Search for the cell housing the specified text and yield its [X, Y] center coordinate. 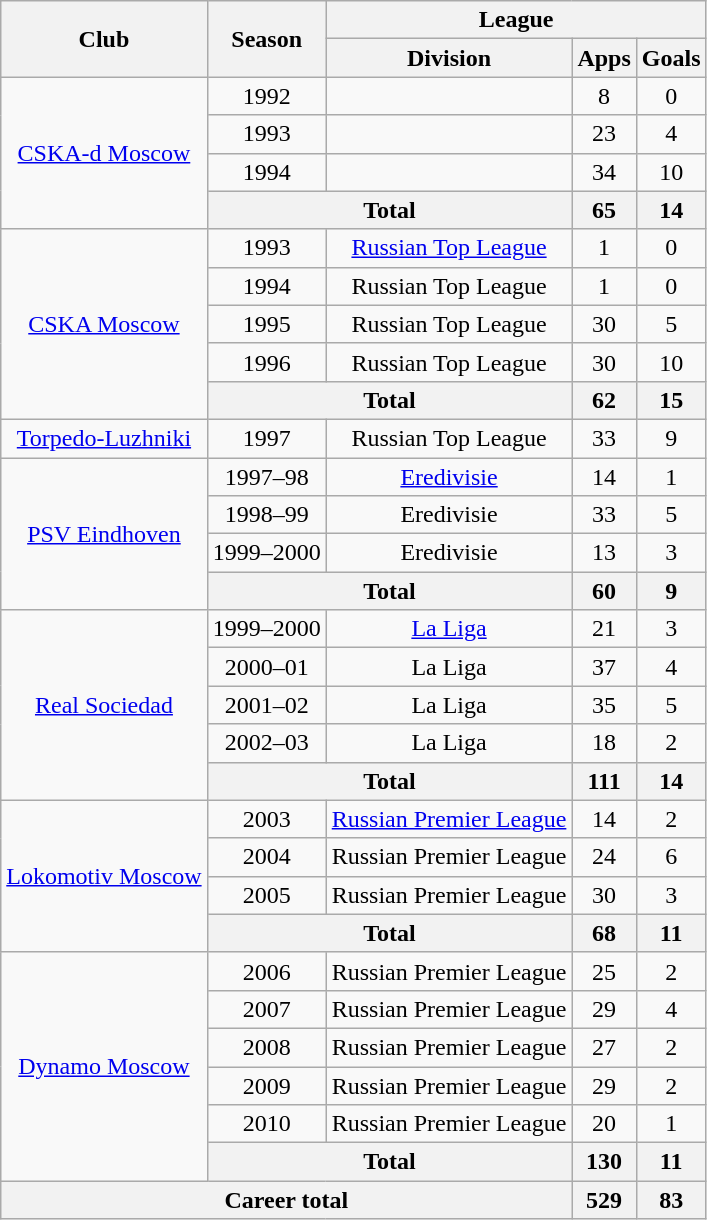
League [516, 20]
2004 [266, 857]
1995 [266, 324]
35 [604, 705]
65 [604, 210]
37 [604, 667]
2002–03 [266, 743]
2003 [266, 819]
25 [604, 971]
Apps [604, 58]
60 [604, 591]
529 [604, 1200]
24 [604, 857]
1998–99 [266, 515]
2000–01 [266, 667]
2010 [266, 1124]
2009 [266, 1085]
20 [604, 1124]
Division [449, 58]
1997 [266, 438]
Goals [671, 58]
1992 [266, 96]
2007 [266, 1009]
130 [604, 1162]
27 [604, 1047]
Dynamo Moscow [104, 1066]
111 [604, 781]
15 [671, 400]
Lokomotiv Moscow [104, 876]
68 [604, 933]
62 [604, 400]
1996 [266, 362]
34 [604, 172]
8 [604, 96]
23 [604, 134]
21 [604, 629]
18 [604, 743]
Torpedo-Luzhniki [104, 438]
6 [671, 857]
2005 [266, 895]
2008 [266, 1047]
Season [266, 39]
1997–98 [266, 477]
CSKA-d Moscow [104, 153]
2006 [266, 971]
CSKA Moscow [104, 324]
13 [604, 553]
Real Sociedad [104, 705]
2001–02 [266, 705]
Career total [286, 1200]
Club [104, 39]
83 [671, 1200]
PSV Eindhoven [104, 534]
